Extract the (x, y) coordinate from the center of the cell holding the provided text.  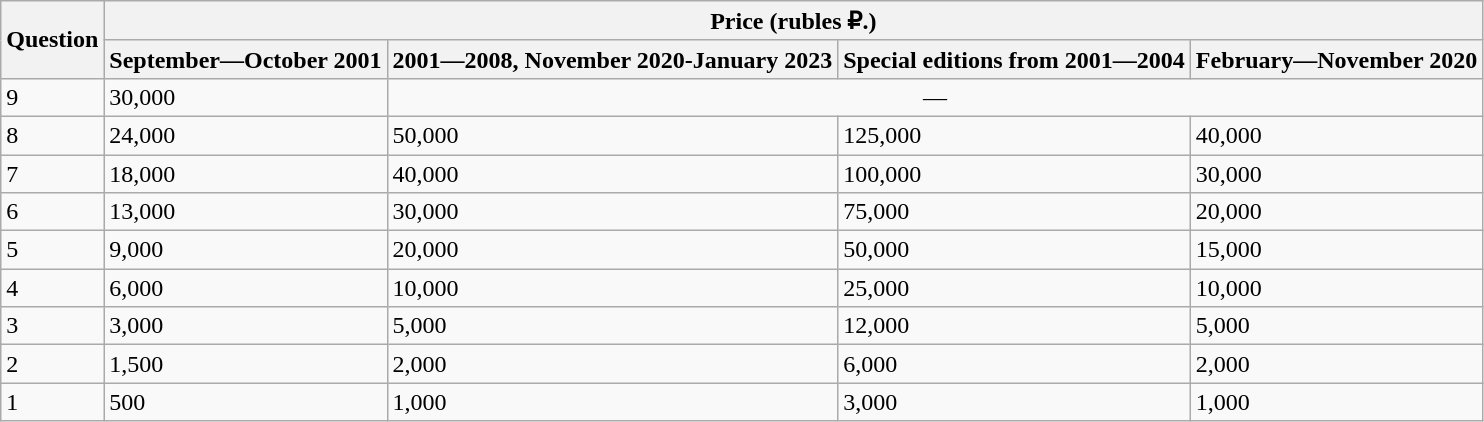
February—November 2020 (1336, 59)
500 (246, 402)
1,500 (246, 364)
September—October 2001 (246, 59)
75,000 (1014, 212)
12,000 (1014, 326)
100,000 (1014, 173)
125,000 (1014, 135)
9,000 (246, 250)
5 (52, 250)
Price (rubles ₽.) (794, 21)
2001—2008, November 2020-January 2023 (612, 59)
8 (52, 135)
25,000 (1014, 288)
15,000 (1336, 250)
9 (52, 97)
2 (52, 364)
Special editions from 2001—2004 (1014, 59)
7 (52, 173)
4 (52, 288)
3 (52, 326)
— (935, 97)
6 (52, 212)
13,000 (246, 212)
1 (52, 402)
18,000 (246, 173)
Question (52, 40)
24,000 (246, 135)
